Output the [x, y] coordinate of the center of the cell containing the given text.  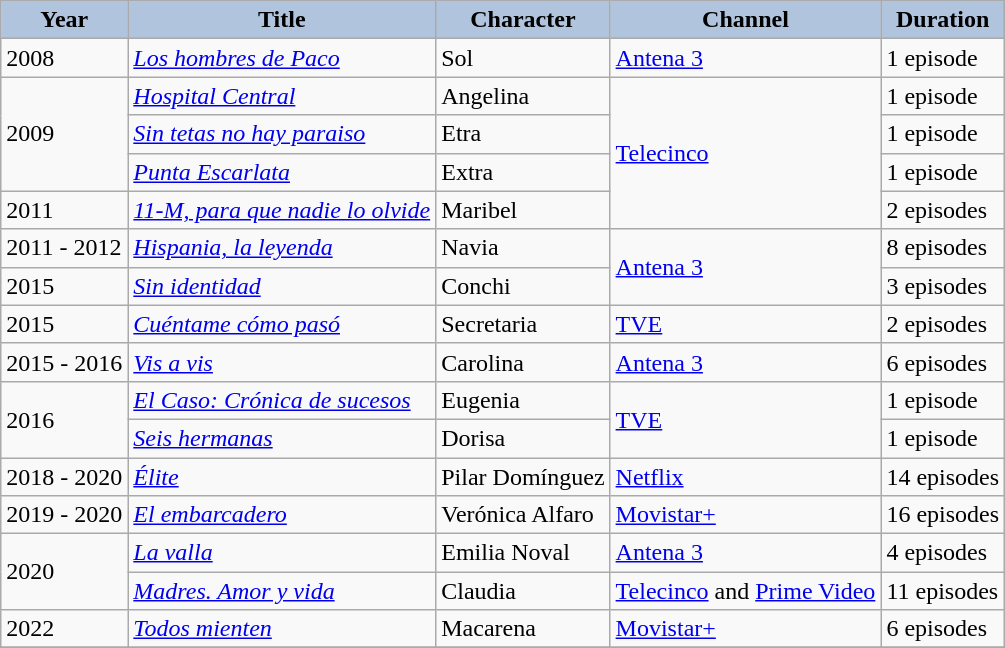
Cuéntame cómo pasó [282, 324]
Macarena [523, 629]
16 episodes [943, 515]
11-M, para que nadie lo olvide [282, 210]
Sin tetas no hay paraiso [282, 134]
Madres. Amor y vida [282, 591]
2008 [64, 58]
Vis a vis [282, 362]
Eugenia [523, 400]
2009 [64, 134]
Verónica Alfaro [523, 515]
2019 - 2020 [64, 515]
Todos mienten [282, 629]
2020 [64, 572]
Élite [282, 477]
3 episodes [943, 286]
Telecinco and Prime Video [746, 591]
El Caso: Crónica de sucesos [282, 400]
Secretaria [523, 324]
Duration [943, 20]
Maribel [523, 210]
Pilar Domínguez [523, 477]
14 episodes [943, 477]
2018 - 2020 [64, 477]
2022 [64, 629]
Navia [523, 248]
Year [64, 20]
Sol [523, 58]
Character [523, 20]
2016 [64, 419]
2011 - 2012 [64, 248]
Hospital Central [282, 96]
Seis hermanas [282, 438]
8 episodes [943, 248]
Netflix [746, 477]
Emilia Noval [523, 553]
Conchi [523, 286]
4 episodes [943, 553]
Claudia [523, 591]
La valla [282, 553]
2015 - 2016 [64, 362]
Carolina [523, 362]
Title [282, 20]
Etra [523, 134]
Channel [746, 20]
Telecinco [746, 153]
2011 [64, 210]
Angelina [523, 96]
Sin identidad [282, 286]
Punta Escarlata [282, 172]
11 episodes [943, 591]
Extra [523, 172]
Hispania, la leyenda [282, 248]
Los hombres de Paco [282, 58]
Dorisa [523, 438]
El embarcadero [282, 515]
